Identify which cell holds the provided text, then report its [X, Y] central coordinate. 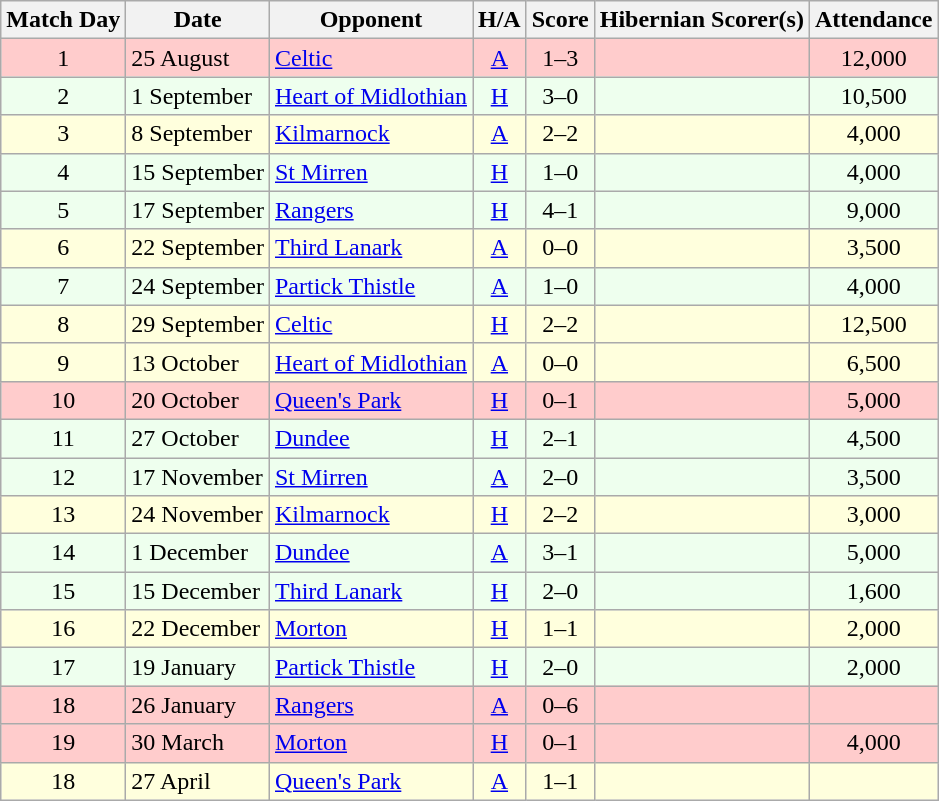
2–1 [560, 438]
19 [64, 743]
10 [64, 400]
20 October [198, 400]
9 [64, 362]
29 September [198, 324]
24 September [198, 286]
19 January [198, 667]
Score [560, 20]
3–0 [560, 96]
27 April [198, 781]
17 November [198, 477]
17 September [198, 210]
11 [64, 438]
9,000 [873, 210]
3–1 [560, 553]
14 [64, 553]
6,500 [873, 362]
1 September [198, 96]
Hibernian Scorer(s) [702, 20]
Opponent [370, 20]
Date [198, 20]
10,500 [873, 96]
12,500 [873, 324]
15 September [198, 172]
2 [64, 96]
6 [64, 248]
1 December [198, 553]
16 [64, 629]
30 March [198, 743]
1–3 [560, 58]
26 January [198, 705]
3,000 [873, 515]
8 [64, 324]
13 October [198, 362]
H/A [499, 20]
15 December [198, 591]
25 August [198, 58]
27 October [198, 438]
5 [64, 210]
12 [64, 477]
1 [64, 58]
4,500 [873, 438]
22 December [198, 629]
1,600 [873, 591]
4–1 [560, 210]
17 [64, 667]
13 [64, 515]
Match Day [64, 20]
7 [64, 286]
15 [64, 591]
24 November [198, 515]
4 [64, 172]
12,000 [873, 58]
22 September [198, 248]
Attendance [873, 20]
0–6 [560, 705]
3 [64, 134]
8 September [198, 134]
